Determine the [x, y] coordinate at the center of the cell enclosing the given text.  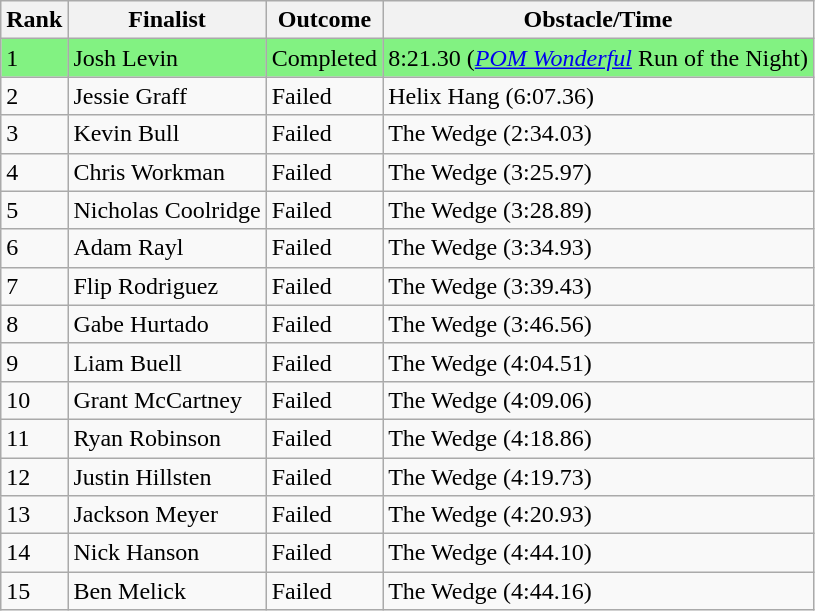
Nicholas Coolridge [167, 210]
4 [34, 172]
Adam Rayl [167, 248]
14 [34, 553]
Jessie Graff [167, 96]
The Wedge (4:09.06) [598, 400]
Justin Hillsten [167, 477]
13 [34, 515]
Completed [324, 58]
The Wedge (4:18.86) [598, 438]
Gabe Hurtado [167, 324]
Ryan Robinson [167, 438]
The Wedge (4:04.51) [598, 362]
The Wedge (3:34.93) [598, 248]
The Wedge (3:25.97) [598, 172]
The Wedge (3:39.43) [598, 286]
Obstacle/Time [598, 20]
The Wedge (4:44.16) [598, 591]
Josh Levin [167, 58]
Finalist [167, 20]
8 [34, 324]
Rank [34, 20]
Liam Buell [167, 362]
Chris Workman [167, 172]
The Wedge (4:20.93) [598, 515]
The Wedge (2:34.03) [598, 134]
7 [34, 286]
Helix Hang (6:07.36) [598, 96]
9 [34, 362]
11 [34, 438]
6 [34, 248]
Kevin Bull [167, 134]
The Wedge (3:46.56) [598, 324]
8:21.30 (POM Wonderful Run of the Night) [598, 58]
Jackson Meyer [167, 515]
Flip Rodriguez [167, 286]
The Wedge (4:19.73) [598, 477]
12 [34, 477]
3 [34, 134]
Ben Melick [167, 591]
5 [34, 210]
10 [34, 400]
The Wedge (4:44.10) [598, 553]
The Wedge (3:28.89) [598, 210]
2 [34, 96]
Outcome [324, 20]
1 [34, 58]
Grant McCartney [167, 400]
15 [34, 591]
Nick Hanson [167, 553]
